Find where the given text appears and provide that cell's center as (X, Y) coordinate. 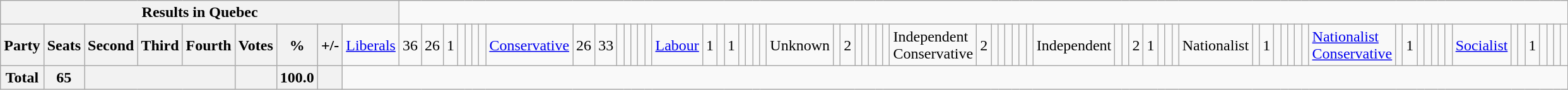
Results in Quebec (200, 13)
Independent (1074, 45)
Party (22, 45)
Socialist (1482, 45)
Votes (256, 45)
Total (22, 77)
+/- (329, 45)
Third (160, 45)
65 (64, 77)
Unknown (800, 45)
33 (606, 45)
Nationalist Conservative (1352, 45)
100.0 (297, 77)
% (297, 45)
Fourth (208, 45)
Second (111, 45)
Labour (677, 45)
Independent Conservative (933, 45)
Seats (64, 45)
36 (410, 45)
Conservative (529, 45)
Nationalist (1215, 45)
Liberals (371, 45)
